Determine the [x, y] coordinate at the center of the cell enclosing the given text.  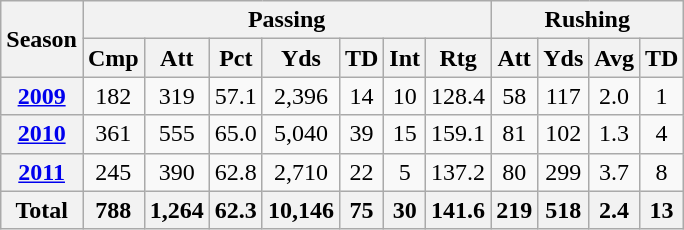
1 [661, 96]
3.7 [614, 172]
62.3 [236, 210]
159.1 [458, 134]
1,264 [176, 210]
58 [514, 96]
2011 [42, 172]
137.2 [458, 172]
Total [42, 210]
361 [113, 134]
2,396 [300, 96]
13 [661, 210]
Avg [614, 58]
117 [564, 96]
80 [514, 172]
518 [564, 210]
14 [361, 96]
2009 [42, 96]
10 [405, 96]
2,710 [300, 172]
Season [42, 39]
Passing [286, 20]
65.0 [236, 134]
5 [405, 172]
788 [113, 210]
182 [113, 96]
10,146 [300, 210]
Pct [236, 58]
390 [176, 172]
141.6 [458, 210]
Int [405, 58]
4 [661, 134]
75 [361, 210]
15 [405, 134]
Rtg [458, 58]
219 [514, 210]
30 [405, 210]
39 [361, 134]
Rushing [588, 20]
555 [176, 134]
22 [361, 172]
2.4 [614, 210]
62.8 [236, 172]
1.3 [614, 134]
5,040 [300, 134]
8 [661, 172]
81 [514, 134]
319 [176, 96]
2.0 [614, 96]
2010 [42, 134]
299 [564, 172]
57.1 [236, 96]
Cmp [113, 58]
128.4 [458, 96]
102 [564, 134]
245 [113, 172]
